Identify which cell holds the provided text, then report its [x, y] central coordinate. 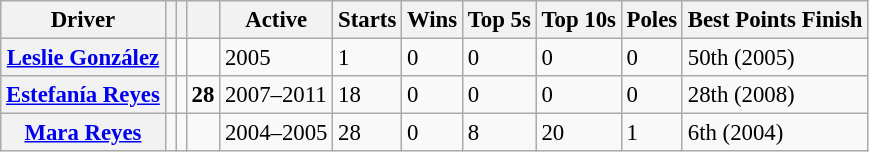
8 [499, 133]
Mara Reyes [83, 133]
2005 [276, 58]
2007–2011 [276, 95]
Driver [83, 20]
Top 5s [499, 20]
Estefanía Reyes [83, 95]
Top 10s [578, 20]
Poles [652, 20]
Wins [432, 20]
28th (2008) [774, 95]
18 [368, 95]
Leslie González [83, 58]
Active [276, 20]
Best Points Finish [774, 20]
2004–2005 [276, 133]
20 [578, 133]
6th (2004) [774, 133]
50th (2005) [774, 58]
Starts [368, 20]
